Extract the [x, y] coordinate from the center of the cell holding the provided text.  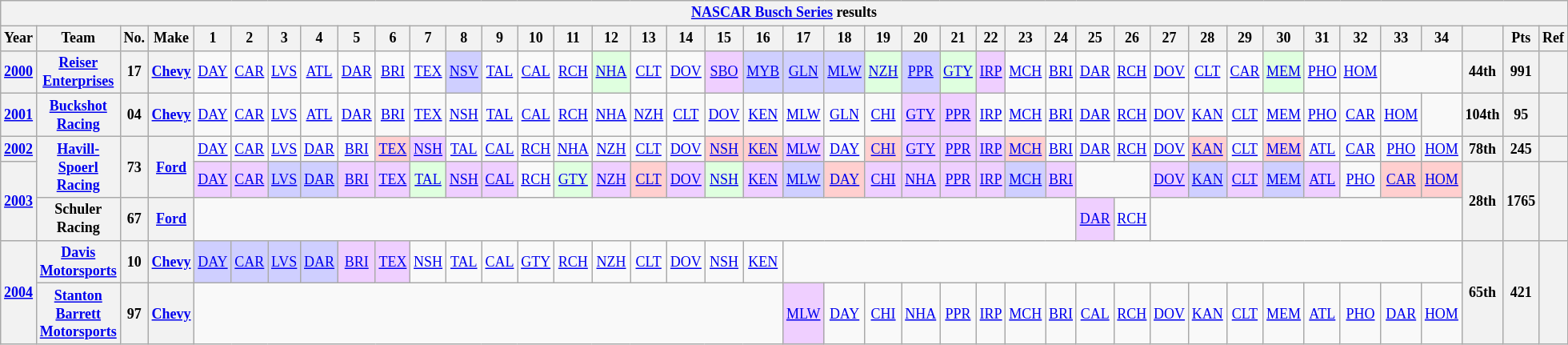
31 [1322, 38]
2 [250, 38]
9 [499, 38]
NASCAR Busch Series results [784, 13]
6 [393, 38]
NSV [464, 72]
2002 [19, 149]
67 [134, 219]
Ref [1554, 38]
245 [1522, 149]
28th [1482, 202]
34 [1442, 38]
14 [686, 38]
991 [1522, 72]
11 [574, 38]
12 [611, 38]
421 [1522, 292]
1765 [1522, 202]
8 [464, 38]
1 [213, 38]
7 [429, 38]
2001 [19, 115]
13 [649, 38]
22 [990, 38]
Davis Motorsports [78, 262]
26 [1132, 38]
Schuler Racing [78, 219]
95 [1522, 115]
2003 [19, 202]
25 [1094, 38]
5 [357, 38]
2000 [19, 72]
28 [1207, 38]
44th [1482, 72]
27 [1170, 38]
3 [285, 38]
78th [1482, 149]
MYB [763, 72]
2004 [19, 292]
4 [320, 38]
73 [134, 166]
Year [19, 38]
24 [1061, 38]
Buckshot Racing [78, 115]
65th [1482, 292]
19 [883, 38]
29 [1245, 38]
No. [134, 38]
Pts [1522, 38]
Make [171, 38]
32 [1360, 38]
Stanton Barrett Motorsports [78, 314]
15 [724, 38]
Havill-Spoerl Racing [78, 166]
30 [1284, 38]
97 [134, 314]
23 [1026, 38]
21 [958, 38]
Reiser Enterprises [78, 72]
33 [1402, 38]
18 [845, 38]
104th [1482, 115]
Team [78, 38]
04 [134, 115]
20 [921, 38]
SBO [724, 72]
16 [763, 38]
